Return [x, y] of the center of cell containing provided text 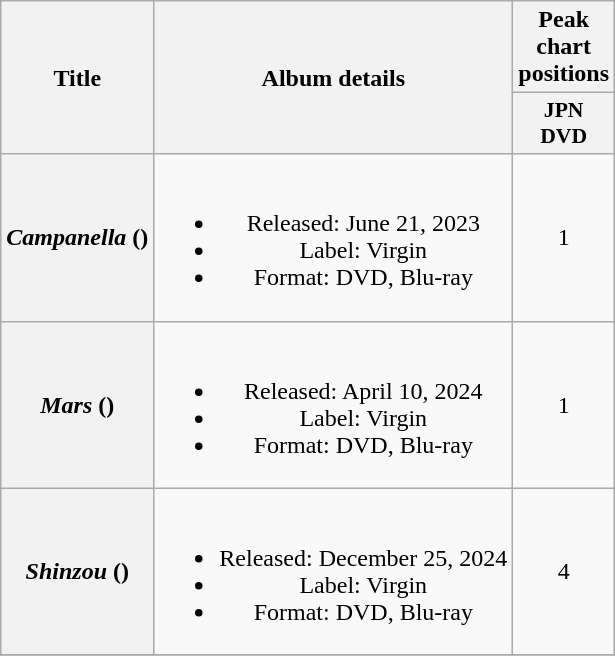
Released: December 25, 2024Label: VirginFormat: DVD, Blu-ray [334, 572]
Mars () [78, 404]
Album details [334, 78]
JPNDVD [564, 124]
Campanella () [78, 238]
Peak chart positions [564, 47]
Released: April 10, 2024Label: VirginFormat: DVD, Blu-ray [334, 404]
Title [78, 78]
Shinzou () [78, 572]
4 [564, 572]
Released: June 21, 2023Label: VirginFormat: DVD, Blu-ray [334, 238]
